Pinpoint the cell where the given text exists, returning its [X, Y] midpoint coordinate. 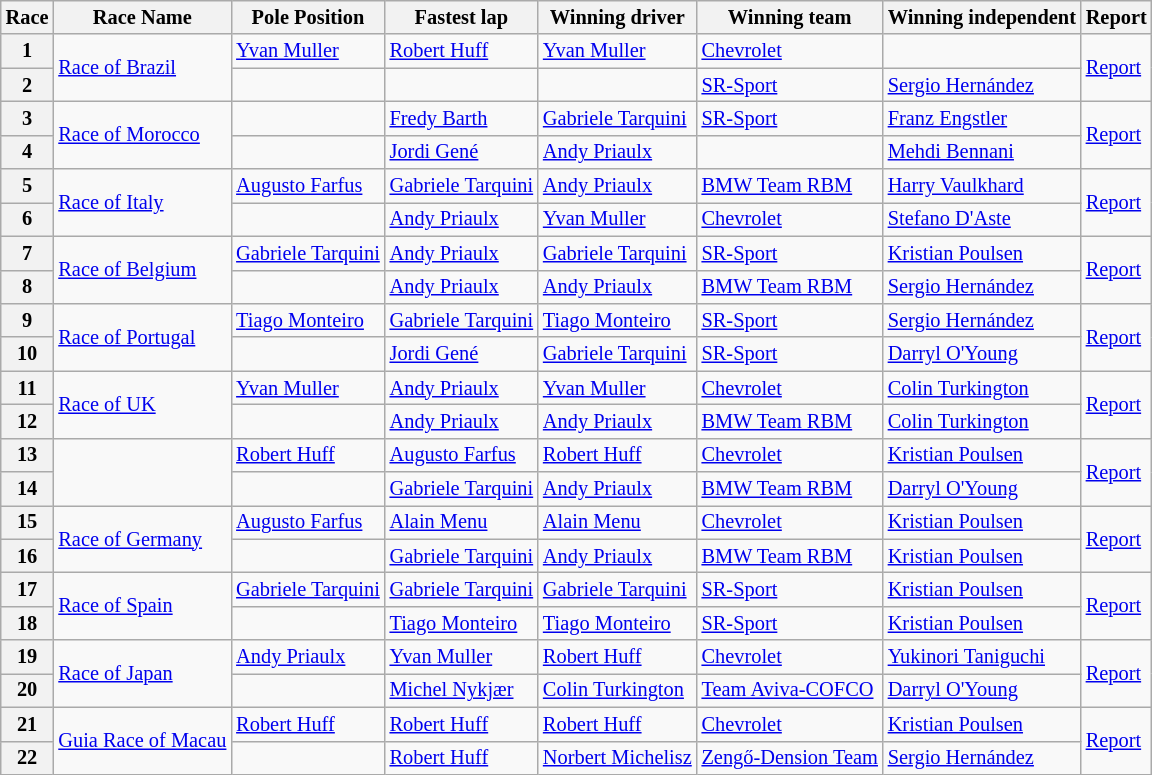
Fredy Barth [462, 118]
Franz Engstler [982, 118]
1 [28, 51]
Guia Race of Macau [142, 740]
8 [28, 287]
9 [28, 320]
15 [28, 522]
20 [28, 690]
3 [28, 118]
12 [28, 421]
Race of Belgium [142, 270]
Race of Japan [142, 674]
Race of Brazil [142, 68]
2 [28, 85]
7 [28, 253]
Race of Spain [142, 606]
Michel Nykjær [462, 690]
21 [28, 724]
Harry Vaulkhard [982, 186]
Team Aviva-COFCO [790, 690]
Winning driver [618, 17]
Fastest lap [462, 17]
14 [28, 489]
Norbert Michelisz [618, 758]
Yukinori Taniguchi [982, 657]
16 [28, 556]
17 [28, 589]
19 [28, 657]
6 [28, 219]
Winning independent [982, 17]
Race of UK [142, 404]
Race of Portugal [142, 336]
Race of Germany [142, 538]
Race of Morocco [142, 134]
Pole Position [308, 17]
13 [28, 455]
22 [28, 758]
Mehdi Bennani [982, 152]
Stefano D'Aste [982, 219]
5 [28, 186]
Zengő-Dension Team [790, 758]
11 [28, 388]
Race of Italy [142, 202]
Race [28, 17]
10 [28, 354]
Winning team [790, 17]
Race Name [142, 17]
4 [28, 152]
18 [28, 623]
